Capture the cell that displays the provided text and extract its (X, Y) central coordinate. 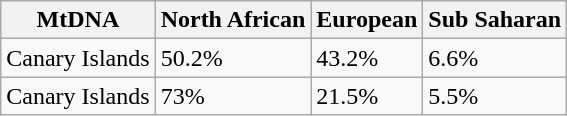
5.5% (495, 96)
6.6% (495, 58)
North African (233, 20)
43.2% (367, 58)
European (367, 20)
Sub Saharan (495, 20)
21.5% (367, 96)
50.2% (233, 58)
73% (233, 96)
MtDNA (78, 20)
